Search for the cell housing the specified text and yield its [x, y] center coordinate. 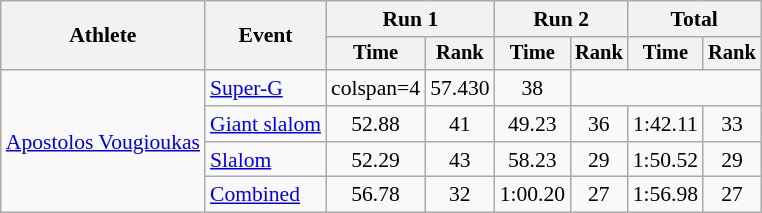
36 [599, 124]
43 [460, 160]
Athlete [103, 36]
32 [460, 195]
Run 1 [410, 19]
52.29 [376, 160]
Apostolos Vougioukas [103, 141]
Giant slalom [266, 124]
52.88 [376, 124]
41 [460, 124]
38 [532, 88]
Combined [266, 195]
57.430 [460, 88]
56.78 [376, 195]
Super-G [266, 88]
1:42.11 [666, 124]
Total [694, 19]
Run 2 [562, 19]
58.23 [532, 160]
colspan=4 [376, 88]
49.23 [532, 124]
Event [266, 36]
1:56.98 [666, 195]
33 [732, 124]
1:50.52 [666, 160]
Slalom [266, 160]
1:00.20 [532, 195]
